Detect which cell encompasses the target text, then output its [x, y] center coordinate. 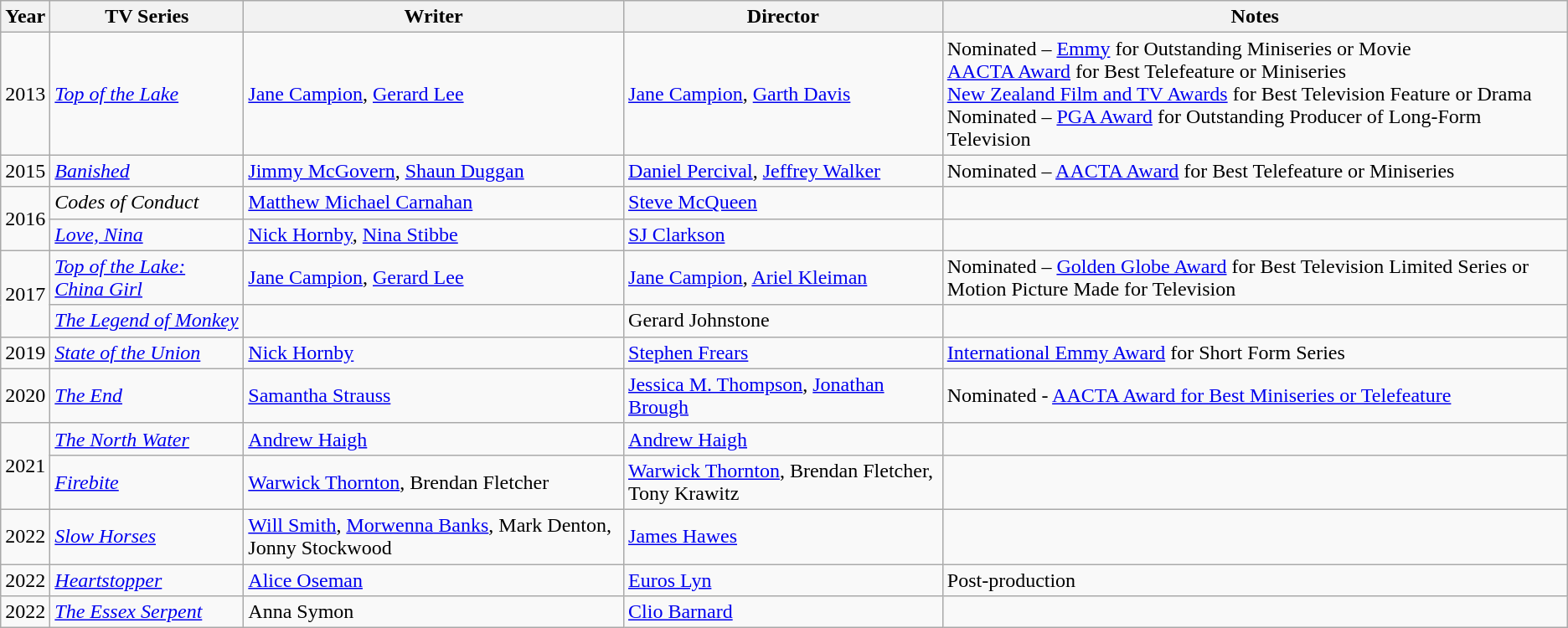
Top of the Lake: China Girl [147, 278]
TV Series [147, 17]
2013 [25, 94]
2019 [25, 353]
Steve McQueen [784, 203]
Love, Nina [147, 234]
The End [147, 395]
Jessica M. Thompson, Jonathan Brough [784, 395]
Director [784, 17]
State of the Union [147, 353]
Euros Lyn [784, 580]
Alice Oseman [434, 580]
Anna Symon [434, 612]
Nick Hornby, Nina Stibbe [434, 234]
Year [25, 17]
Codes of Conduct [147, 203]
Jimmy McGovern, Shaun Duggan [434, 171]
2016 [25, 219]
Notes [1255, 17]
Nominated - AACTA Award for Best Miniseries or Telefeature [1255, 395]
Will Smith, Morwenna Banks, Mark Denton, Jonny Stockwood [434, 536]
Clio Barnard [784, 612]
Heartstopper [147, 580]
Warwick Thornton, Brendan Fletcher, Tony Krawitz [784, 482]
Jane Campion, Garth Davis [784, 94]
Post-production [1255, 580]
Daniel Percival, Jeffrey Walker [784, 171]
Nominated – Golden Globe Award for Best Television Limited Series or Motion Picture Made for Television [1255, 278]
Banished [147, 171]
Slow Horses [147, 536]
The North Water [147, 439]
The Legend of Monkey [147, 321]
2015 [25, 171]
Firebite [147, 482]
2017 [25, 293]
Nick Hornby [434, 353]
2021 [25, 466]
Samantha Strauss [434, 395]
Nominated – AACTA Award for Best Telefeature or Miniseries [1255, 171]
James Hawes [784, 536]
SJ Clarkson [784, 234]
Writer [434, 17]
Stephen Frears [784, 353]
Top of the Lake [147, 94]
Warwick Thornton, Brendan Fletcher [434, 482]
Gerard Johnstone [784, 321]
2020 [25, 395]
The Essex Serpent [147, 612]
Jane Campion, Ariel Kleiman [784, 278]
Matthew Michael Carnahan [434, 203]
International Emmy Award for Short Form Series [1255, 353]
